Find where the given text appears and provide that cell's center as (X, Y) coordinate. 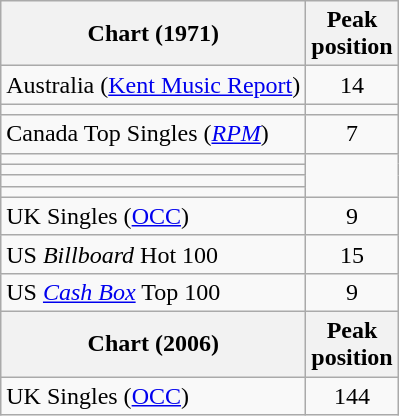
Canada Top Singles (RPM) (154, 134)
14 (352, 85)
Australia (Kent Music Report) (154, 85)
US Billboard Hot 100 (154, 254)
15 (352, 254)
144 (352, 395)
US Cash Box Top 100 (154, 292)
Chart (1971) (154, 34)
7 (352, 134)
Chart (2006) (154, 344)
